Extract the (X, Y) coordinate from the center of the cell holding the provided text.  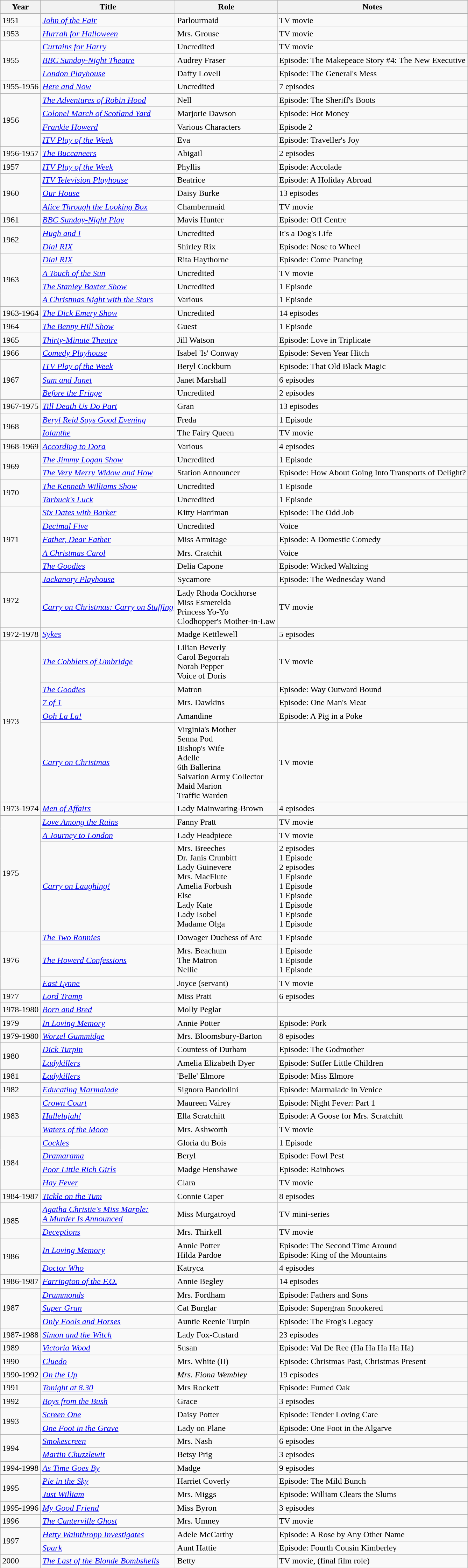
The Buccaneers (108, 153)
Sam and Janet (108, 379)
9 episodes (372, 1468)
1989 (20, 1348)
1971 (20, 539)
Worzel Gummidge (108, 1036)
Episode: Fumed Oak (372, 1388)
Episode: A Domestic Comedy (372, 539)
Beryl Cockburn (226, 366)
Various Characters (226, 127)
1956-1957 (20, 153)
Love Among the Ruins (108, 822)
John of the Fair (108, 20)
Cluedo (108, 1361)
2 episodes1 Episode2 episodes1 Episode1 Episode1 Episode1 Episode1 Episode1 Episode (372, 886)
Sykes (108, 634)
Signora Bandolini (226, 1090)
Episode: Traveller's Joy (372, 140)
Episode: Way Outward Bound (372, 689)
Shirley Rix (226, 247)
Boys from the Bush (108, 1401)
Episode: Night Fever: Part 1 (372, 1103)
1979 (20, 1023)
The Two Ronnies (108, 937)
Father, Dear Father (108, 539)
Rita Haythorne (226, 260)
1965 (20, 340)
My Good Friend (108, 1508)
1970 (20, 493)
Mrs. BreechesDr. Janis CrunbittLady GuinevereMrs. MacFluteAmelia ForbushElseLady KateLady IsobelMadame Olga (226, 886)
Madge Henshawe (226, 1169)
1995 (20, 1488)
Hay Fever (108, 1183)
Phyllis (226, 167)
1992 (20, 1401)
1985 (20, 1221)
Molly Peglar (226, 1009)
1995-1996 (20, 1508)
Episode: Supergran Snookered (372, 1308)
1982 (20, 1090)
Episode: Fowl Pest (372, 1156)
Delia Capone (226, 566)
Jill Watson (226, 340)
Ooh La La! (108, 716)
The Fairy Queen (226, 433)
Daffy Lovell (226, 73)
1956 (20, 120)
Mrs. Dawkins (226, 703)
Katryca (226, 1268)
Tonight at 8.30 (108, 1388)
Mrs. Cratchit (226, 553)
Guest (226, 326)
As Time Goes By (108, 1468)
East Lynne (108, 983)
Betsy Prig (226, 1454)
Crown Court (108, 1103)
Episode: The Makepeace Story #4: The New Executive (372, 60)
Episode: One Man's Meat (372, 703)
Role (226, 7)
Episode: A Rose by Any Other Name (372, 1534)
Only Fools and Horses (108, 1321)
Betty (226, 1561)
5 episodes (372, 634)
A Christmas Carol (108, 553)
1962 (20, 240)
Episode: The Second Time AroundEpisode: King of the Mountains (372, 1250)
Episode: Off Centre (372, 220)
1967-1975 (20, 406)
Episode: The Mild Bunch (372, 1481)
Carry on Christmas (108, 762)
Decimal Five (108, 526)
1990 (20, 1361)
The Benny Hill Show (108, 326)
Thirty-Minute Theatre (108, 340)
Episode: A Holiday Abroad (372, 180)
The Last of the Blonde Bombshells (108, 1561)
Cockles (108, 1143)
1987 (20, 1308)
Here and Now (108, 87)
Episode: A Pig in a Poke (372, 716)
'Belle' Elmore (226, 1076)
Agatha Christie's Miss Marple:A Murder Is Announced (108, 1214)
Mrs. Nash (226, 1441)
Doctor Who (108, 1268)
1984-1987 (20, 1196)
Mrs. Fordham (226, 1295)
Waters of the Moon (108, 1129)
Beryl (226, 1156)
1972 (20, 600)
On the Up (108, 1375)
Daisy Burke (226, 193)
Mrs. Thirkell (226, 1232)
Episode: Christmas Past, Christmas Present (372, 1361)
Miss Murgatroyd (226, 1214)
Comedy Playhouse (108, 353)
1953 (20, 34)
Drummonds (108, 1295)
Simon and the Witch (108, 1335)
Eva (226, 140)
1963 (20, 280)
Alice Through the Looking Box (108, 207)
2000 (20, 1561)
Deceptions (108, 1232)
Mrs. BeachumThe MatronNellie (226, 960)
1978-1980 (20, 1009)
Amelia Elizabeth Dyer (226, 1063)
Episode: The General's Mess (372, 73)
1996 (20, 1521)
1955 (20, 60)
1963-1964 (20, 313)
Gloria du Bois (226, 1143)
Educating Marmalade (108, 1090)
Daisy Potter (226, 1414)
A Touch of the Sun (108, 273)
The Jimmy Logan Show (108, 460)
Curtains for Harry (108, 47)
Smokescreen (108, 1441)
The Stanley Baxter Show (108, 286)
The Cobblers of Umbridge (108, 662)
1997 (20, 1541)
1986 (20, 1257)
Carry on Christmas: Carry on Stuffing (108, 607)
Fanny Pratt (226, 822)
The Very Merry Widow and How (108, 473)
Janet Marshall (226, 379)
Mrs. Bloomsbury-Barton (226, 1036)
Episode: William Clears the Slums (372, 1495)
Episode: Val De Ree (Ha Ha Ha Ha Ha) (372, 1348)
Connie Caper (226, 1196)
Spark (108, 1548)
Poor Little Rich Girls (108, 1169)
1981 (20, 1076)
Farrington of the F.O. (108, 1282)
Episode: The Sheriff's Boots (372, 100)
Dick Turpin (108, 1050)
BBC Sunday-Night Theatre (108, 60)
Episode: Fourth Cousin Kimberley (372, 1548)
1983 (20, 1116)
Amandine (226, 716)
1964 (20, 326)
Six Dates with Barker (108, 513)
Isabel 'Is' Conway (226, 353)
Joyce (servant) (226, 983)
Episode: One Foot in the Algarve (372, 1428)
Susan (226, 1348)
Lilian BeverlyCarol BegorrahNorah PepperVoice of Doris (226, 662)
Episode: The Frog's Legacy (372, 1321)
Episode: A Goose for Mrs. Scratchitt (372, 1116)
Jackanory Playhouse (108, 579)
Notes (372, 7)
Episode: Love in Triplicate (372, 340)
Screen One (108, 1414)
Aunt Hattie (226, 1548)
Lord Tramp (108, 996)
Mrs. White (II) (226, 1361)
Madge Kettlewell (226, 634)
Marjorie Dawson (226, 113)
Kitty Harriman (226, 513)
Lady on Plane (226, 1428)
Tickle on the Tum (108, 1196)
1951 (20, 20)
Tarbuck's Luck (108, 499)
The Canterville Ghost (108, 1521)
Harriet Coverly (226, 1481)
Nell (226, 100)
Beryl Reid Says Good Evening (108, 420)
Grace (226, 1401)
Men of Affairs (108, 809)
23 episodes (372, 1335)
Ella Scratchitt (226, 1116)
Beatrice (226, 180)
Episode: The Godmother (372, 1050)
1991 (20, 1388)
Miss Pratt (226, 996)
1967 (20, 379)
Lady Mainwaring-Brown (226, 809)
Before the Fringe (108, 393)
Episode: Wicked Waltzing (372, 566)
BBC Sunday-Night Play (108, 220)
Miss Byron (226, 1508)
Lady Headpiece (226, 835)
Mrs. Miggs (226, 1495)
It's a Dog's Life (372, 233)
Auntie Reenie Turpin (226, 1321)
Mavis Hunter (226, 220)
Just William (108, 1495)
1 Episode1 Episode1 Episode (372, 960)
Title (108, 7)
Annie Potter (226, 1023)
Virginia's MotherSenna PodBishop's WifeAdelle6th Ballerina Salvation Army CollectorMaid MarionTraffic Warden (226, 762)
Episode 2 (372, 127)
1984 (20, 1163)
Iolanthe (108, 433)
7 episodes (372, 87)
Adele McCarthy (226, 1534)
1969 (20, 466)
Mrs. Umney (226, 1521)
Year (20, 7)
Episode: Hot Money (372, 113)
1994-1998 (20, 1468)
Our House (108, 193)
Episode: Come Prancing (372, 260)
Mrs. Fiona Wembley (226, 1375)
TV mini-series (372, 1214)
Episode: Fathers and Sons (372, 1295)
Parlourmaid (226, 20)
Martin Chuzzlewit (108, 1454)
19 episodes (372, 1375)
1955-1956 (20, 87)
Lady Rhoda CockhorseMiss EsmereldaPrincess Yo-YoClodhopper's Mother-in-Law (226, 607)
Pie in the Sky (108, 1481)
Miss Armitage (226, 539)
1968-1969 (20, 446)
7 of 1 (108, 703)
1979-1980 (20, 1036)
Episode: The Wednesday Wand (372, 579)
Colonel March of Scotland Yard (108, 113)
Lady Fox-Custard (226, 1335)
TV movie, (final film role) (372, 1561)
1986-1987 (20, 1282)
Episode: Pork (372, 1023)
Mrs. Grouse (226, 34)
1993 (20, 1421)
Frankie Howerd (108, 127)
1973-1974 (20, 809)
Episode: How About Going Into Transports of Delight? (372, 473)
Annie Begley (226, 1282)
ITV Television Playhouse (108, 180)
According to Dora (108, 446)
Chambermaid (226, 207)
1972-1978 (20, 634)
1975 (20, 873)
Hallelujah! (108, 1116)
Abigail (226, 153)
Cat Burglar (226, 1308)
1990-1992 (20, 1375)
Hetty Wainthropp Investigates (108, 1534)
London Playhouse (108, 73)
Audrey Fraser (226, 60)
Born and Bred (108, 1009)
Countess of Durham (226, 1050)
The Kenneth Williams Show (108, 486)
1987-1988 (20, 1335)
The Dick Emery Show (108, 313)
Super Gran (108, 1308)
Maureen Vairey (226, 1103)
Episode: Tender Loving Care (372, 1414)
The Adventures of Robin Hood (108, 100)
Dramarama (108, 1156)
1957 (20, 167)
Freda (226, 420)
Annie PotterHilda Pardoe (226, 1250)
Episode: That Old Black Magic (372, 366)
Mrs Rockett (226, 1388)
Mrs. Ashworth (226, 1129)
1968 (20, 426)
The Howerd Confessions (108, 960)
Clara (226, 1183)
Gran (226, 406)
1960 (20, 193)
Madge (226, 1468)
1961 (20, 220)
Episode: Nose to Wheel (372, 247)
A Christmas Night with the Stars (108, 300)
Episode: Accolade (372, 167)
1966 (20, 353)
Carry on Laughing! (108, 886)
Station Announcer (226, 473)
1994 (20, 1448)
1980 (20, 1056)
A Journey to London (108, 835)
Till Death Us Do Part (108, 406)
Hugh and I (108, 233)
Matron (226, 689)
Episode: The Odd Job (372, 513)
1976 (20, 960)
Victoria Wood (108, 1348)
Hurrah for Halloween (108, 34)
One Foot in the Grave (108, 1428)
1973 (20, 722)
Episode: Miss Elmore (372, 1076)
1977 (20, 996)
Episode: Marmalade in Venice (372, 1090)
Episode: Rainbows (372, 1169)
Episode: Seven Year Hitch (372, 353)
Sycamore (226, 579)
Dowager Duchess of Arc (226, 937)
Episode: Suffer Little Children (372, 1063)
